Locate the cell with the specified text and output its (X, Y) center coordinate. 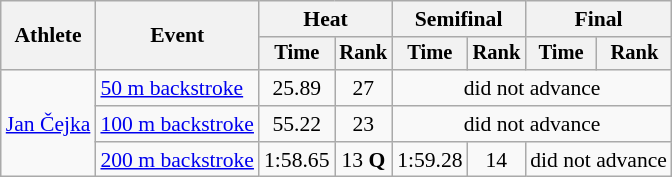
Jan Čejka (48, 124)
Semifinal (458, 19)
Heat (326, 19)
Event (177, 36)
50 m backstroke (177, 88)
Athlete (48, 36)
27 (363, 88)
55.22 (296, 124)
23 (363, 124)
100 m backstroke (177, 124)
Final (598, 19)
25.89 (296, 88)
